Provide the (X, Y) coordinate of the cell's center where the given text is located.  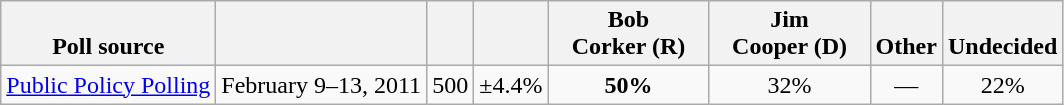
±4.4% (511, 85)
— (906, 85)
500 (450, 85)
32% (790, 85)
Public Policy Polling (108, 85)
22% (1002, 85)
50% (628, 85)
BobCorker (R) (628, 34)
Undecided (1002, 34)
February 9–13, 2011 (322, 85)
Poll source (108, 34)
JimCooper (D) (790, 34)
Other (906, 34)
